Return [x, y] of the center of cell containing provided text 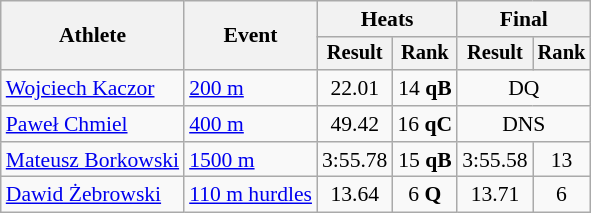
Athlete [92, 36]
15 qB [424, 160]
400 m [250, 124]
22.01 [354, 88]
DNS [524, 124]
16 qC [424, 124]
Event [250, 36]
Wojciech Kaczor [92, 88]
3:55.58 [494, 160]
200 m [250, 88]
110 m hurdles [250, 195]
14 qB [424, 88]
DQ [524, 88]
6 [562, 195]
Mateusz Borkowski [92, 160]
1500 m [250, 160]
Dawid Żebrowski [92, 195]
Paweł Chmiel [92, 124]
6 Q [424, 195]
3:55.78 [354, 160]
13 [562, 160]
49.42 [354, 124]
Heats [387, 19]
Final [524, 19]
13.71 [494, 195]
13.64 [354, 195]
